Find where the given text appears and provide that cell's center as [X, Y] coordinate. 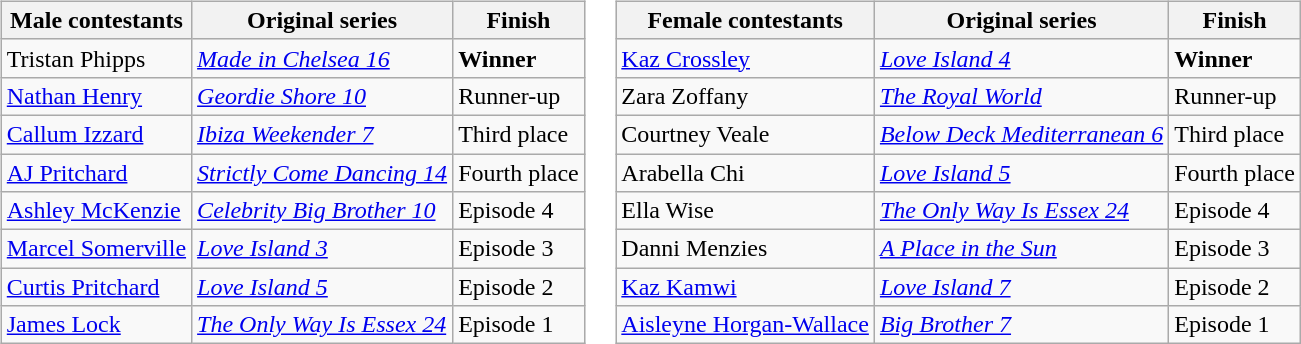
Ella Wise [746, 211]
Ashley McKenzie [96, 211]
Strictly Come Dancing 14 [322, 173]
Marcel Somerville [96, 249]
James Lock [96, 325]
Ibiza Weekender 7 [322, 134]
Celebrity Big Brother 10 [322, 211]
Love Island 4 [1021, 58]
Danni Menzies [746, 249]
Big Brother 7 [1021, 325]
The Royal World [1021, 96]
Kaz Kamwi [746, 287]
Love Island 3 [322, 249]
A Place in the Sun [1021, 249]
Male contestants [96, 20]
AJ Pritchard [96, 173]
Made in Chelsea 16 [322, 58]
Callum Izzard [96, 134]
Tristan Phipps [96, 58]
Aisleyne Horgan-Wallace [746, 325]
Zara Zoffany [746, 96]
Courtney Veale [746, 134]
Curtis Pritchard [96, 287]
Arabella Chi [746, 173]
Below Deck Mediterranean 6 [1021, 134]
Kaz Crossley [746, 58]
Female contestants [746, 20]
Geordie Shore 10 [322, 96]
Love Island 7 [1021, 287]
Nathan Henry [96, 96]
